Search for the cell housing the specified text and yield its (x, y) center coordinate. 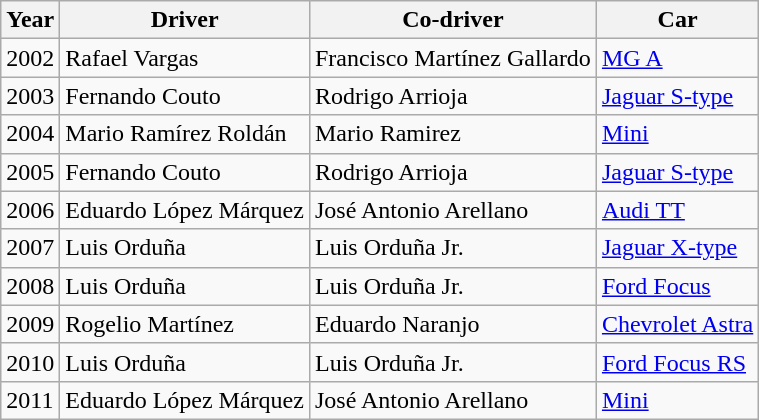
Francisco Martínez Gallardo (452, 58)
Rafael Vargas (185, 58)
Year (30, 20)
Audi TT (677, 210)
Mario Ramirez (452, 134)
2003 (30, 96)
2010 (30, 362)
2006 (30, 210)
2002 (30, 58)
2009 (30, 324)
Rogelio Martínez (185, 324)
2007 (30, 248)
Car (677, 20)
2004 (30, 134)
Ford Focus (677, 286)
Co-driver (452, 20)
Chevrolet Astra (677, 324)
Mario Ramírez Roldán (185, 134)
Ford Focus RS (677, 362)
Jaguar X-type (677, 248)
2005 (30, 172)
Driver (185, 20)
2008 (30, 286)
Eduardo Naranjo (452, 324)
2011 (30, 400)
MG A (677, 58)
